Return the [X, Y] coordinate for the center point of the cell that contains the specified text.  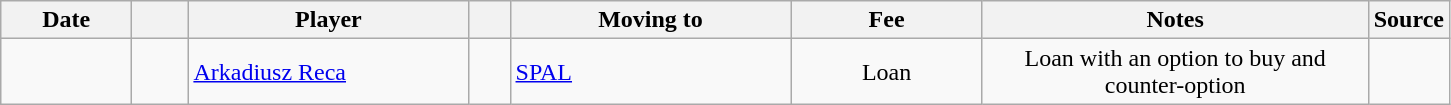
Arkadiusz Reca [328, 72]
Loan [886, 72]
Moving to [650, 20]
Source [1408, 20]
Date [66, 20]
Player [328, 20]
Notes [1175, 20]
Fee [886, 20]
Loan with an option to buy and counter-option [1175, 72]
SPAL [650, 72]
